Return the (X, Y) coordinate for the center point of the cell that contains the specified text.  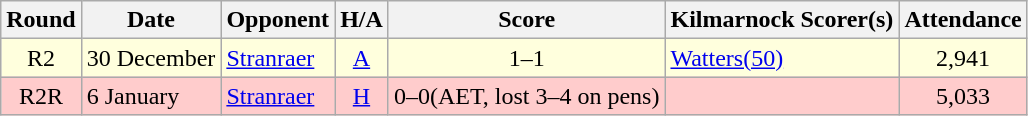
30 December (151, 58)
R2R (41, 96)
Watters(50) (782, 58)
0–0(AET, lost 3–4 on pens) (526, 96)
Date (151, 20)
Opponent (278, 20)
Attendance (963, 20)
1–1 (526, 58)
Kilmarnock Scorer(s) (782, 20)
H (362, 96)
6 January (151, 96)
R2 (41, 58)
2,941 (963, 58)
H/A (362, 20)
5,033 (963, 96)
A (362, 58)
Score (526, 20)
Round (41, 20)
